For the text-containing cell, return its midpoint in (X, Y) coordinate format. 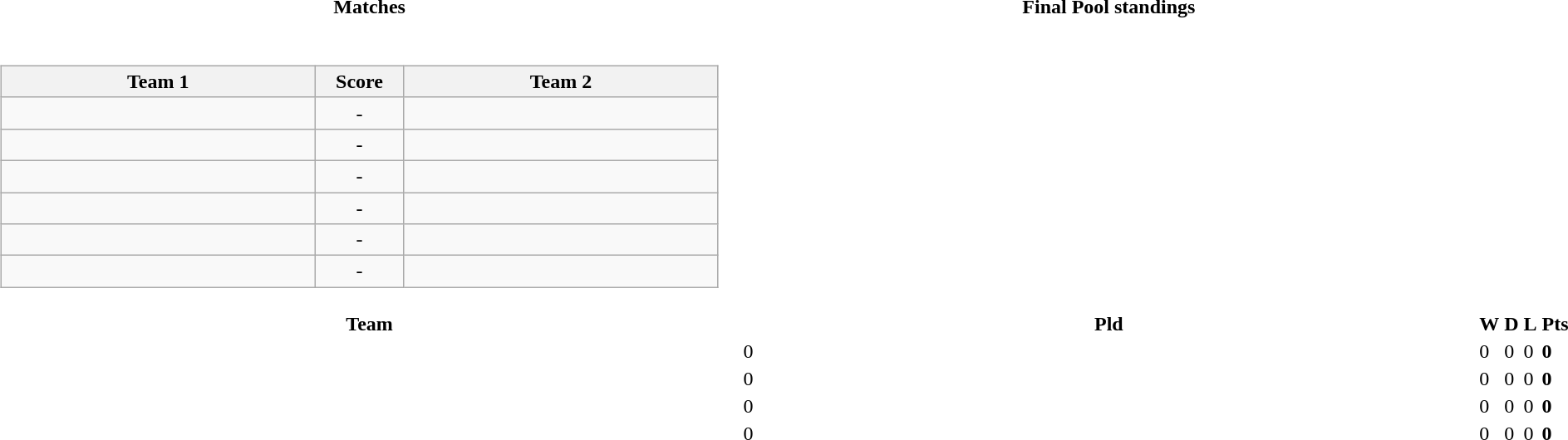
D (1511, 324)
L (1531, 324)
Team 2 (561, 81)
Score (359, 81)
Pld (1108, 324)
Team 1 (158, 81)
W (1489, 324)
